Determine the (x, y) coordinate at the center of the cell enclosing the given text.  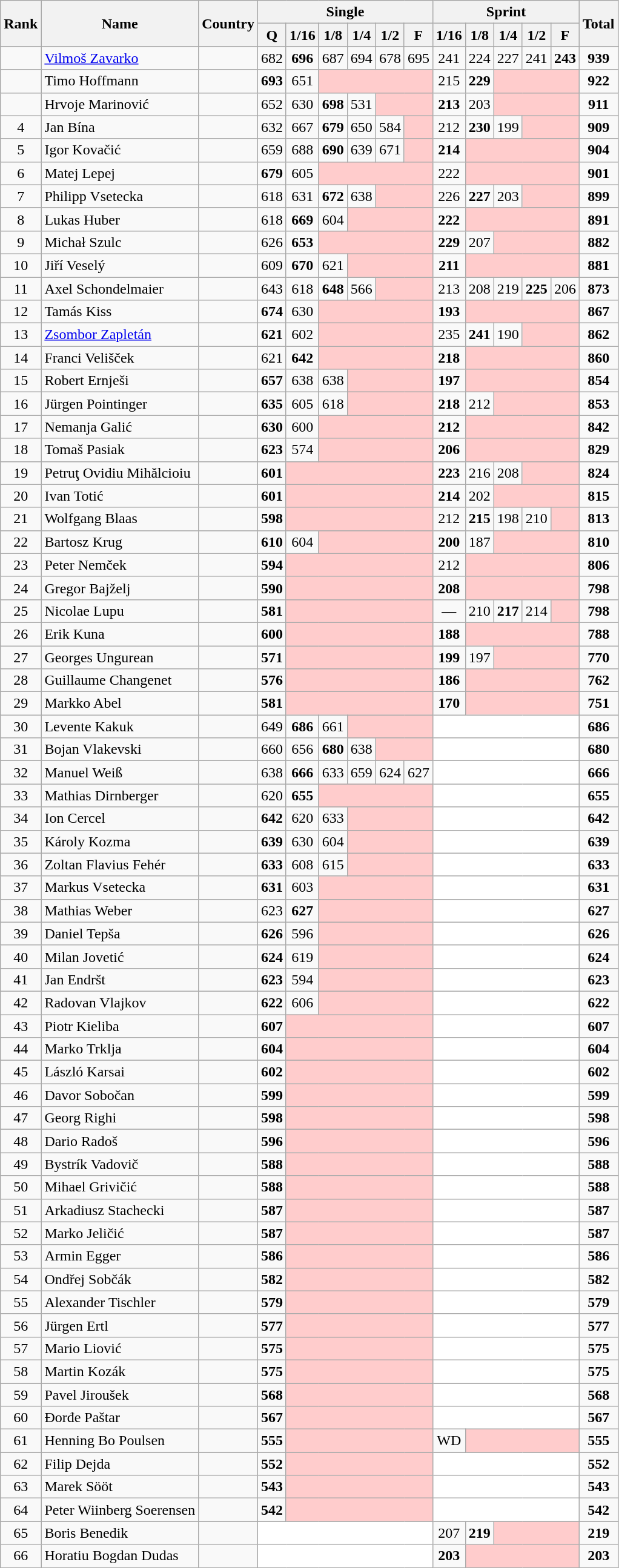
55 (21, 1302)
669 (302, 219)
Levente Kakuk (120, 726)
29 (21, 703)
Milan Jovetić (120, 957)
54 (21, 1279)
30 (21, 726)
632 (271, 127)
806 (598, 565)
48 (21, 1141)
38 (21, 911)
619 (302, 957)
24 (21, 588)
Franci Velišček (120, 358)
Jürgen Ertl (120, 1325)
235 (449, 335)
901 (598, 173)
Zsombor Zapletán (120, 335)
41 (21, 980)
Martin Kozák (120, 1371)
584 (390, 127)
Nicolae Lupu (120, 611)
62 (21, 1464)
566 (361, 289)
656 (302, 749)
651 (302, 81)
50 (21, 1187)
Lukas Huber (120, 219)
217 (508, 611)
Sprint (506, 12)
648 (333, 289)
5 (21, 150)
Name (120, 24)
Wolfgang Blaas (120, 519)
Henning Bo Poulsen (120, 1441)
608 (302, 865)
671 (390, 150)
Bartosz Krug (120, 542)
61 (21, 1441)
4 (21, 127)
Arkadiusz Stachecki (120, 1210)
698 (333, 104)
Mathias Dirnberger (120, 796)
854 (598, 381)
653 (302, 242)
186 (449, 680)
12 (21, 312)
22 (21, 542)
661 (333, 726)
Country (228, 24)
Horatiu Bogdan Dudas (120, 1556)
Marek Sööt (120, 1487)
190 (508, 335)
696 (302, 58)
Nemanja Galić (120, 427)
Manuel Weiß (120, 772)
853 (598, 404)
216 (480, 473)
Markus Vsetecka (120, 888)
693 (271, 81)
695 (418, 58)
873 (598, 289)
18 (21, 450)
László Karsai (120, 1072)
574 (302, 450)
610 (271, 542)
842 (598, 427)
7 (21, 196)
Single (345, 12)
Đorđe Paštar (120, 1418)
51 (21, 1210)
44 (21, 1049)
Robert Ernješi (120, 381)
9 (21, 242)
47 (21, 1118)
66 (21, 1556)
Károly Kozma (120, 842)
Jiří Veselý (120, 265)
909 (598, 127)
Radovan Vlajkov (120, 1003)
15 (21, 381)
198 (508, 519)
46 (21, 1095)
13 (21, 335)
Total (598, 24)
Gregor Bajželj (120, 588)
Petruţ Ovidiu Mihălcioiu (120, 473)
660 (271, 749)
Alexander Tischler (120, 1302)
Erik Kuna (120, 634)
815 (598, 496)
35 (21, 842)
911 (598, 104)
187 (480, 542)
34 (21, 819)
690 (333, 150)
36 (21, 865)
813 (598, 519)
Guillaume Changenet (120, 680)
170 (449, 703)
Philipp Vsetecka (120, 196)
16 (21, 404)
Jürgen Pointinger (120, 404)
Jan Bína (120, 127)
33 (21, 796)
650 (361, 127)
635 (271, 404)
Armin Egger (120, 1256)
Jan Endršt (120, 980)
590 (271, 588)
609 (271, 265)
8 (21, 219)
Vilmoš Zavarko (120, 58)
27 (21, 657)
860 (598, 358)
571 (271, 657)
Ondřej Sobčák (120, 1279)
862 (598, 335)
891 (598, 219)
224 (480, 58)
6 (21, 173)
28 (21, 680)
688 (302, 150)
Peter Wiinberg Soerensen (120, 1510)
Pavel Jiroušek (120, 1394)
211 (449, 265)
Filip Dejda (120, 1464)
643 (271, 289)
762 (598, 680)
Georges Ungurean (120, 657)
11 (21, 289)
Dario Radoš (120, 1141)
57 (21, 1348)
58 (21, 1371)
Davor Sobočan (120, 1095)
670 (302, 265)
576 (271, 680)
Markko Abel (120, 703)
— (449, 611)
230 (480, 127)
Boris Benedik (120, 1533)
19 (21, 473)
672 (333, 196)
14 (21, 358)
667 (302, 127)
657 (271, 381)
Mario Liović (120, 1348)
10 (21, 265)
49 (21, 1164)
Hrvoje Marinović (120, 104)
42 (21, 1003)
63 (21, 1487)
Tomaš Pasiak (120, 450)
40 (21, 957)
899 (598, 196)
824 (598, 473)
770 (598, 657)
Michał Szulc (120, 242)
649 (271, 726)
603 (302, 888)
Piotr Kieliba (120, 1026)
31 (21, 749)
56 (21, 1325)
223 (449, 473)
200 (449, 542)
37 (21, 888)
Marko Jeličić (120, 1233)
810 (598, 542)
17 (21, 427)
64 (21, 1510)
751 (598, 703)
Zoltan Flavius Fehér (120, 865)
Bystrík Vadovič (120, 1164)
939 (598, 58)
60 (21, 1418)
20 (21, 496)
674 (271, 312)
Bojan Vlakevski (120, 749)
WD (449, 1441)
225 (537, 289)
59 (21, 1394)
606 (302, 1003)
243 (564, 58)
65 (21, 1533)
193 (449, 312)
Timo Hoffmann (120, 81)
Mihael Grivičić (120, 1187)
Daniel Tepša (120, 934)
53 (21, 1256)
678 (390, 58)
882 (598, 242)
32 (21, 772)
531 (361, 104)
Marko Trklja (120, 1049)
202 (480, 496)
52 (21, 1233)
788 (598, 634)
694 (361, 58)
922 (598, 81)
Axel Schondelmaier (120, 289)
Ion Cercel (120, 819)
Georg Righi (120, 1118)
829 (598, 450)
188 (449, 634)
Rank (21, 24)
45 (21, 1072)
904 (598, 150)
Ivan Totić (120, 496)
25 (21, 611)
Igor Kovačić (120, 150)
652 (271, 104)
Q (271, 35)
615 (333, 865)
682 (271, 58)
881 (598, 265)
23 (21, 565)
226 (449, 196)
Tamás Kiss (120, 312)
Mathias Weber (120, 911)
26 (21, 634)
21 (21, 519)
Peter Nemček (120, 565)
43 (21, 1026)
39 (21, 934)
Matej Lepej (120, 173)
687 (333, 58)
867 (598, 312)
